Extract the (x, y) coordinate from the center of the cell holding the provided text.  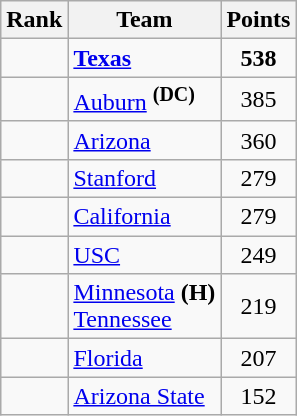
Arizona (144, 140)
249 (258, 255)
California (144, 217)
538 (258, 58)
Arizona State (144, 396)
USC (144, 255)
360 (258, 140)
Rank (34, 20)
Points (258, 20)
Auburn (DC) (144, 100)
385 (258, 100)
Minnesota (H)Tennessee (144, 306)
Florida (144, 358)
Stanford (144, 178)
152 (258, 396)
219 (258, 306)
Texas (144, 58)
Team (144, 20)
207 (258, 358)
